Output the (x, y) coordinate of the center of the cell containing the given text.  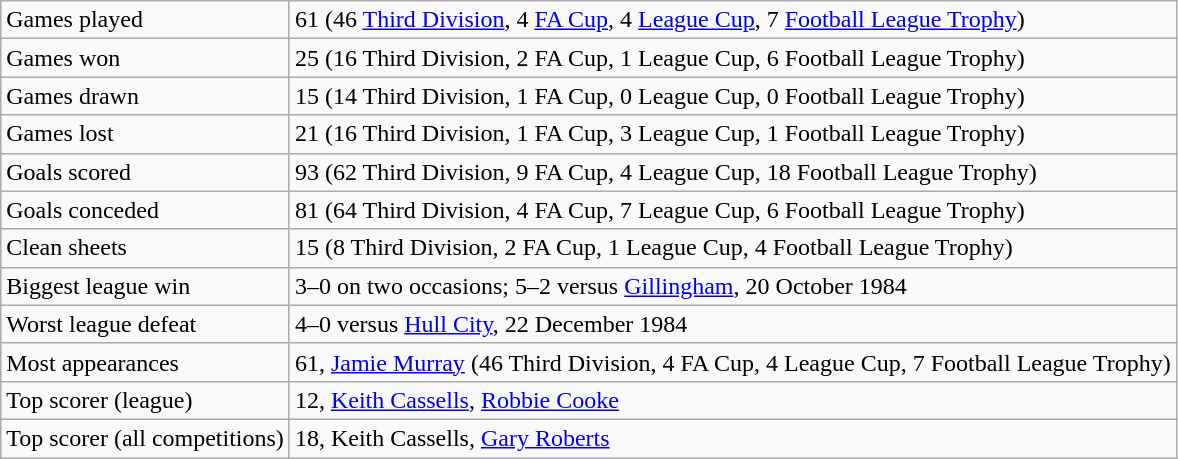
Worst league defeat (146, 324)
Games lost (146, 134)
Games won (146, 58)
15 (8 Third Division, 2 FA Cup, 1 League Cup, 4 Football League Trophy) (732, 248)
25 (16 Third Division, 2 FA Cup, 1 League Cup, 6 Football League Trophy) (732, 58)
21 (16 Third Division, 1 FA Cup, 3 League Cup, 1 Football League Trophy) (732, 134)
Games drawn (146, 96)
3–0 on two occasions; 5–2 versus Gillingham, 20 October 1984 (732, 286)
15 (14 Third Division, 1 FA Cup, 0 League Cup, 0 Football League Trophy) (732, 96)
12, Keith Cassells, Robbie Cooke (732, 400)
Goals scored (146, 172)
18, Keith Cassells, Gary Roberts (732, 438)
93 (62 Third Division, 9 FA Cup, 4 League Cup, 18 Football League Trophy) (732, 172)
Clean sheets (146, 248)
81 (64 Third Division, 4 FA Cup, 7 League Cup, 6 Football League Trophy) (732, 210)
4–0 versus Hull City, 22 December 1984 (732, 324)
Games played (146, 20)
Top scorer (league) (146, 400)
Biggest league win (146, 286)
61, Jamie Murray (46 Third Division, 4 FA Cup, 4 League Cup, 7 Football League Trophy) (732, 362)
Top scorer (all competitions) (146, 438)
Goals conceded (146, 210)
61 (46 Third Division, 4 FA Cup, 4 League Cup, 7 Football League Trophy) (732, 20)
Most appearances (146, 362)
